Return [X, Y] of the center of cell containing provided text 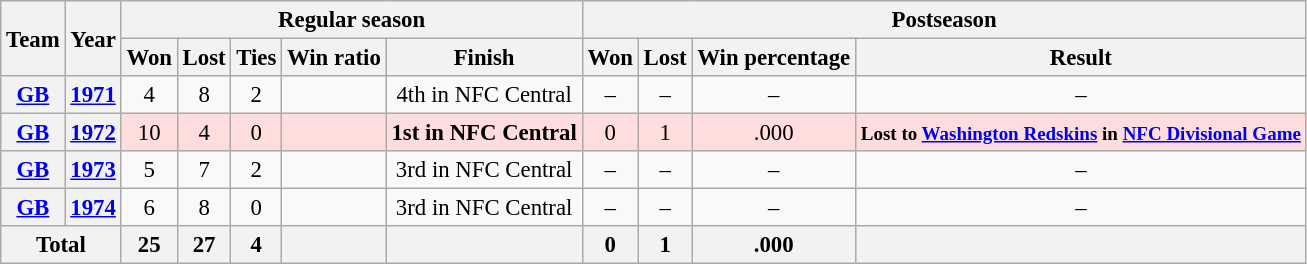
Win ratio [334, 58]
1971 [93, 95]
5 [149, 170]
Result [1080, 58]
7 [204, 170]
6 [149, 208]
1972 [93, 133]
Regular season [352, 20]
Ties [256, 58]
25 [149, 245]
1974 [93, 208]
Team [33, 38]
4th in NFC Central [484, 95]
Total [61, 245]
Lost to Washington Redskins in NFC Divisional Game [1080, 133]
1973 [93, 170]
10 [149, 133]
27 [204, 245]
Year [93, 38]
Postseason [944, 20]
1st in NFC Central [484, 133]
Win percentage [774, 58]
Finish [484, 58]
